Search for the cell housing the specified text and yield its [x, y] center coordinate. 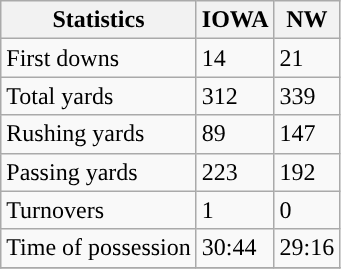
Passing yards [99, 172]
Total yards [99, 96]
NW [307, 20]
1 [235, 210]
First downs [99, 58]
0 [307, 210]
29:16 [307, 248]
Turnovers [99, 210]
339 [307, 96]
192 [307, 172]
147 [307, 134]
21 [307, 58]
Rushing yards [99, 134]
312 [235, 96]
IOWA [235, 20]
Statistics [99, 20]
Time of possession [99, 248]
223 [235, 172]
14 [235, 58]
30:44 [235, 248]
89 [235, 134]
